Identify which cell holds the provided text, then report its (X, Y) central coordinate. 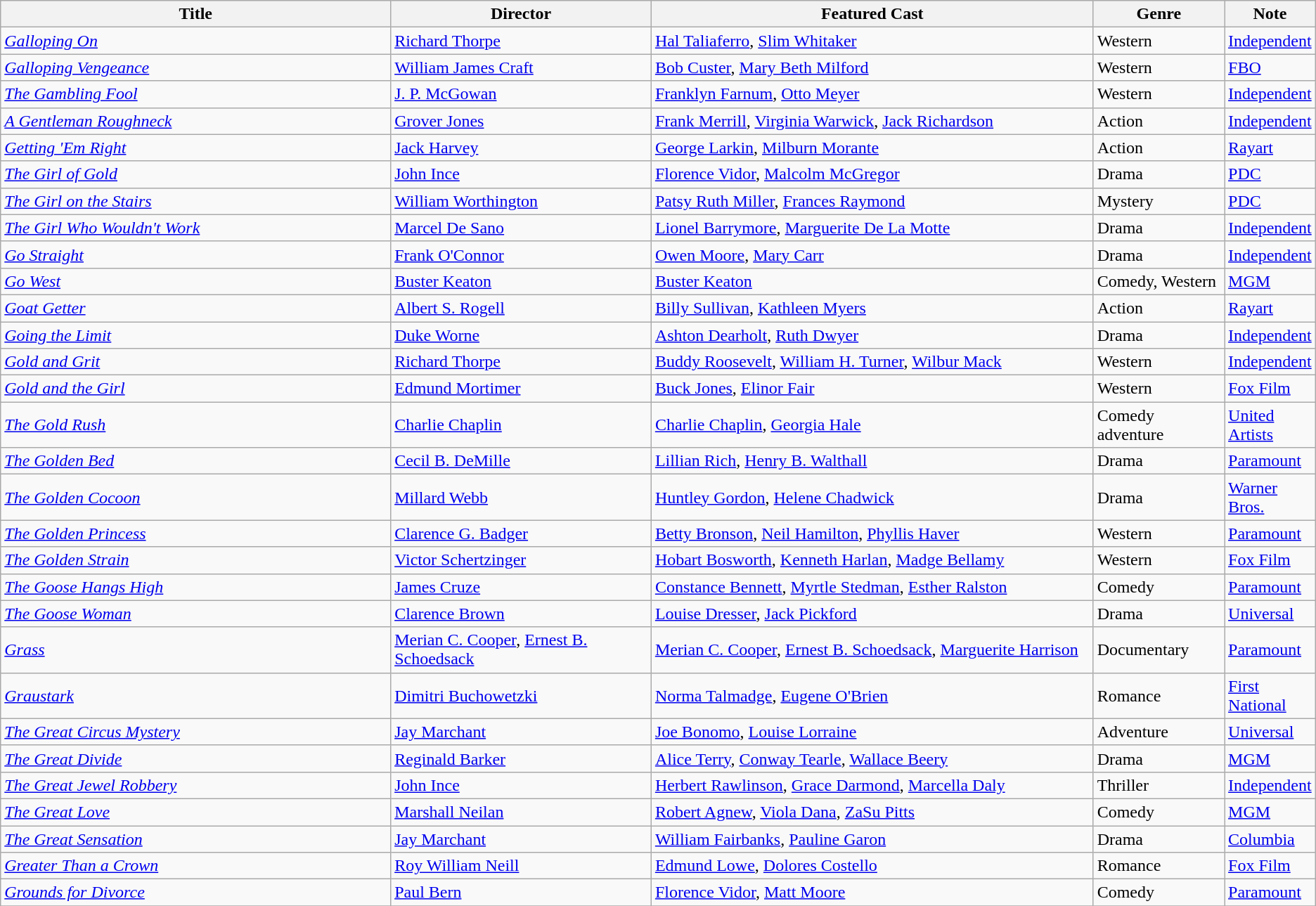
Columbia (1270, 839)
Franklyn Farnum, Otto Meyer (872, 94)
William Fairbanks, Pauline Garon (872, 839)
James Cruze (522, 587)
United Artists (1270, 425)
Edmund Lowe, Dolores Costello (872, 866)
Grounds for Divorce (195, 893)
Ashton Dearholt, Ruth Dwyer (872, 335)
The Great Circus Mystery (195, 732)
The Girl on the Stairs (195, 201)
Documentary (1159, 649)
Clarence Brown (522, 614)
Edmund Mortimer (522, 389)
Buck Jones, Elinor Fair (872, 389)
Merian C. Cooper, Ernest B. Schoedsack (522, 649)
George Larkin, Milburn Morante (872, 148)
The Golden Cocoon (195, 498)
The Gold Rush (195, 425)
Title (195, 14)
The Goose Woman (195, 614)
First National (1270, 696)
The Girl Who Wouldn't Work (195, 228)
A Gentleman Roughneck (195, 121)
Millard Webb (522, 498)
Graustark (195, 696)
The Golden Bed (195, 461)
Charlie Chaplin (522, 425)
The Great Sensation (195, 839)
Victor Schertzinger (522, 560)
Florence Vidor, Matt Moore (872, 893)
William Worthington (522, 201)
William James Craft (522, 67)
The Great Love (195, 812)
Grass (195, 649)
Hobart Bosworth, Kenneth Harlan, Madge Bellamy (872, 560)
Getting 'Em Right (195, 148)
Cecil B. DeMille (522, 461)
Note (1270, 14)
J. P. McGowan (522, 94)
Alice Terry, Conway Tearle, Wallace Beery (872, 758)
Joe Bonomo, Louise Lorraine (872, 732)
Patsy Ruth Miller, Frances Raymond (872, 201)
Louise Dresser, Jack Pickford (872, 614)
Galloping On (195, 41)
Director (522, 14)
Frank Merrill, Virginia Warwick, Jack Richardson (872, 121)
Robert Agnew, Viola Dana, ZaSu Pitts (872, 812)
Jack Harvey (522, 148)
Paul Bern (522, 893)
Warner Bros. (1270, 498)
Owen Moore, Mary Carr (872, 254)
Frank O'Connor (522, 254)
Adventure (1159, 732)
Buddy Roosevelt, William H. Turner, Wilbur Mack (872, 362)
The Golden Strain (195, 560)
Betty Bronson, Neil Hamilton, Phyllis Haver (872, 533)
Huntley Gordon, Helene Chadwick (872, 498)
Comedy adventure (1159, 425)
Hal Taliaferro, Slim Whitaker (872, 41)
Grover Jones (522, 121)
Marcel De Sano (522, 228)
The Gambling Fool (195, 94)
Charlie Chaplin, Georgia Hale (872, 425)
FBO (1270, 67)
Featured Cast (872, 14)
Genre (1159, 14)
Thriller (1159, 785)
The Great Divide (195, 758)
Lionel Barrymore, Marguerite De La Motte (872, 228)
Constance Bennett, Myrtle Stedman, Esther Ralston (872, 587)
Bob Custer, Mary Beth Milford (872, 67)
Go Straight (195, 254)
Duke Worne (522, 335)
Albert S. Rogell (522, 308)
The Great Jewel Robbery (195, 785)
Reginald Barker (522, 758)
Herbert Rawlinson, Grace Darmond, Marcella Daly (872, 785)
Roy William Neill (522, 866)
Goat Getter (195, 308)
Marshall Neilan (522, 812)
Norma Talmadge, Eugene O'Brien (872, 696)
The Goose Hangs High (195, 587)
Gold and the Girl (195, 389)
Clarence G. Badger (522, 533)
Billy Sullivan, Kathleen Myers (872, 308)
Dimitri Buchowetzki (522, 696)
Merian C. Cooper, Ernest B. Schoedsack, Marguerite Harrison (872, 649)
Florence Vidor, Malcolm McGregor (872, 174)
Go West (195, 281)
The Girl of Gold (195, 174)
Galloping Vengeance (195, 67)
Comedy, Western (1159, 281)
Lillian Rich, Henry B. Walthall (872, 461)
Going the Limit (195, 335)
The Golden Princess (195, 533)
Mystery (1159, 201)
Gold and Grit (195, 362)
Greater Than a Crown (195, 866)
